Return [x, y] of the center of cell containing provided text 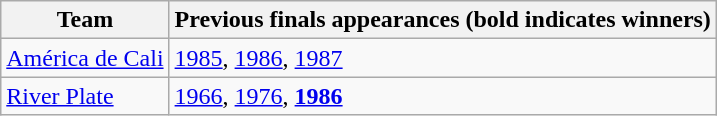
1966, 1976, 1986 [442, 96]
América de Cali [85, 58]
River Plate [85, 96]
Team [85, 20]
1985, 1986, 1987 [442, 58]
Previous finals appearances (bold indicates winners) [442, 20]
